Detect which cell encompasses the target text, then output its [X, Y] center coordinate. 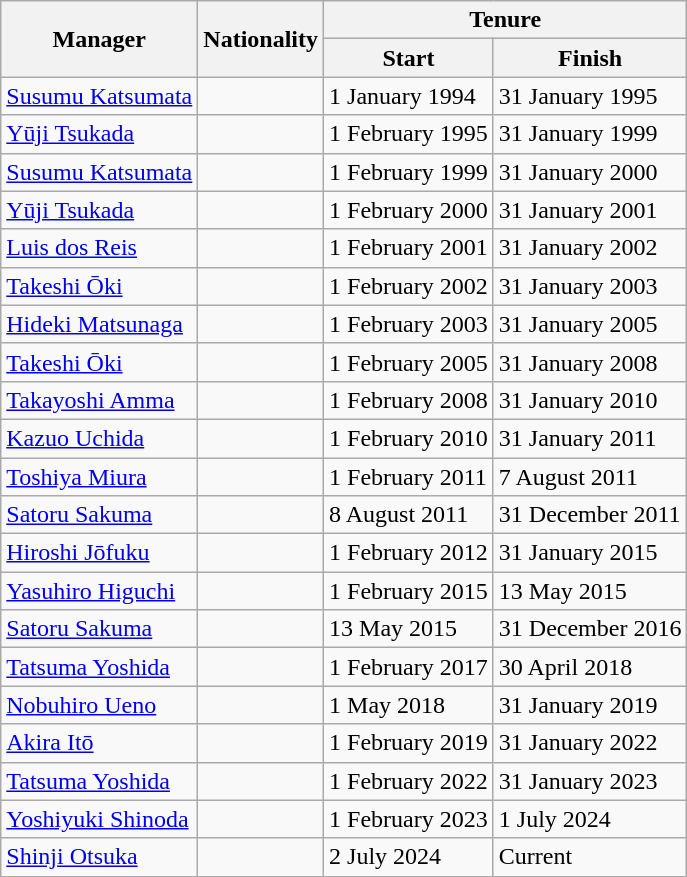
Nobuhiro Ueno [100, 705]
1 February 1995 [409, 134]
Kazuo Uchida [100, 438]
Akira Itō [100, 743]
Start [409, 58]
31 January 2023 [590, 781]
Toshiya Miura [100, 477]
1 February 2011 [409, 477]
30 April 2018 [590, 667]
31 January 2010 [590, 400]
1 February 2002 [409, 286]
31 January 2005 [590, 324]
1 February 2001 [409, 248]
Tenure [506, 20]
Luis dos Reis [100, 248]
1 February 2008 [409, 400]
Yasuhiro Higuchi [100, 591]
31 January 2019 [590, 705]
Hiroshi Jōfuku [100, 553]
1 February 1999 [409, 172]
31 January 2001 [590, 210]
1 July 2024 [590, 819]
31 January 1999 [590, 134]
1 February 2019 [409, 743]
8 August 2011 [409, 515]
1 February 2010 [409, 438]
1 February 2023 [409, 819]
1 January 1994 [409, 96]
1 February 2003 [409, 324]
31 December 2016 [590, 629]
Finish [590, 58]
1 February 2017 [409, 667]
1 February 2000 [409, 210]
31 January 1995 [590, 96]
31 January 2000 [590, 172]
1 February 2012 [409, 553]
31 December 2011 [590, 515]
1 February 2022 [409, 781]
31 January 2011 [590, 438]
31 January 2015 [590, 553]
1 February 2015 [409, 591]
Current [590, 857]
Shinji Otsuka [100, 857]
Hideki Matsunaga [100, 324]
1 May 2018 [409, 705]
31 January 2008 [590, 362]
Nationality [261, 39]
7 August 2011 [590, 477]
31 January 2003 [590, 286]
Takayoshi Amma [100, 400]
2 July 2024 [409, 857]
31 January 2022 [590, 743]
31 January 2002 [590, 248]
1 February 2005 [409, 362]
Yoshiyuki Shinoda [100, 819]
Manager [100, 39]
